Determine the [x, y] coordinate at the center of the cell enclosing the given text.  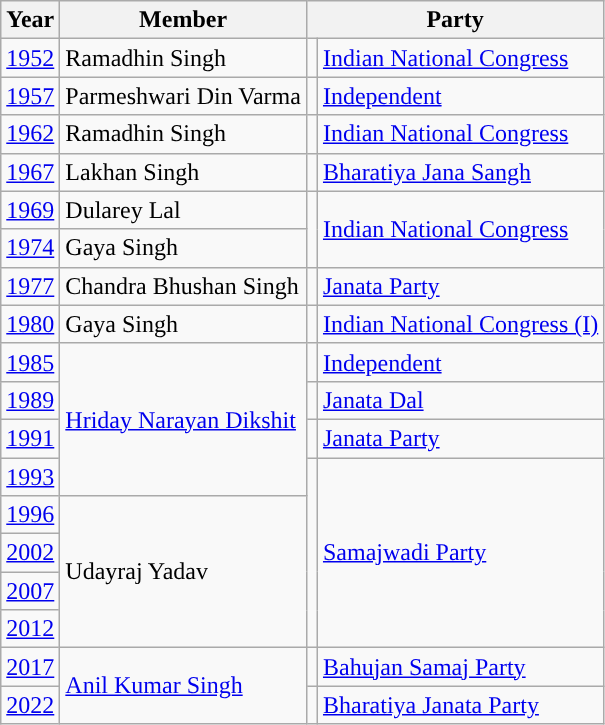
Samajwadi Party [460, 553]
1957 [30, 96]
2022 [30, 705]
1993 [30, 477]
1969 [30, 210]
Indian National Congress (I) [460, 324]
1967 [30, 172]
Bahujan Samaj Party [460, 667]
2012 [30, 629]
2007 [30, 591]
Dularey Lal [184, 210]
1974 [30, 248]
Lakhan Singh [184, 172]
2017 [30, 667]
1996 [30, 515]
1977 [30, 286]
Chandra Bhushan Singh [184, 286]
Parmeshwari Din Varma [184, 96]
1985 [30, 362]
Hriday Narayan Dikshit [184, 419]
Bharatiya Janata Party [460, 705]
Udayraj Yadav [184, 572]
Year [30, 20]
1980 [30, 324]
1952 [30, 58]
Member [184, 20]
Bharatiya Jana Sangh [460, 172]
Party [454, 20]
Janata Dal [460, 400]
1989 [30, 400]
Anil Kumar Singh [184, 686]
1991 [30, 438]
1962 [30, 134]
2002 [30, 553]
